Extract the [X, Y] coordinate from the center of the cell holding the provided text.  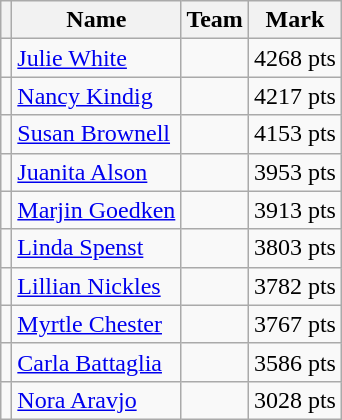
3803 pts [294, 248]
3782 pts [294, 286]
3953 pts [294, 172]
Carla Battaglia [96, 362]
3767 pts [294, 324]
4268 pts [294, 58]
3913 pts [294, 210]
4153 pts [294, 134]
Marjin Goedken [96, 210]
Lillian Nickles [96, 286]
Name [96, 20]
Nancy Kindig [96, 96]
Juanita Alson [96, 172]
Myrtle Chester [96, 324]
Mark [294, 20]
3028 pts [294, 400]
Julie White [96, 58]
Linda Spenst [96, 248]
Team [215, 20]
4217 pts [294, 96]
Nora Aravjo [96, 400]
Susan Brownell [96, 134]
3586 pts [294, 362]
